Provide the (X, Y) coordinate of the cell's center where the given text is located.  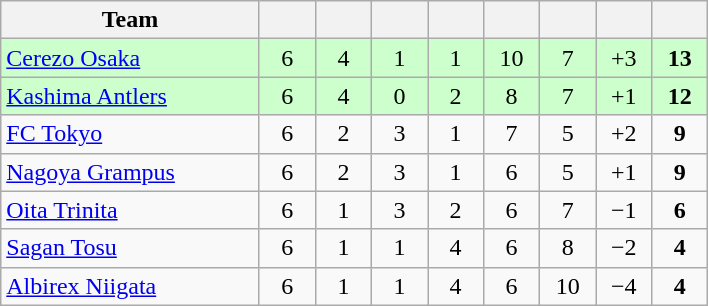
+2 (624, 134)
−2 (624, 248)
13 (680, 58)
−1 (624, 210)
FC Tokyo (130, 134)
Albirex Niigata (130, 286)
Team (130, 20)
0 (399, 96)
Oita Trinita (130, 210)
Kashima Antlers (130, 96)
12 (680, 96)
Nagoya Grampus (130, 172)
+3 (624, 58)
Cerezo Osaka (130, 58)
Sagan Tosu (130, 248)
−4 (624, 286)
